From the cell containing the given text, extract its center point as (X, Y) coordinate. 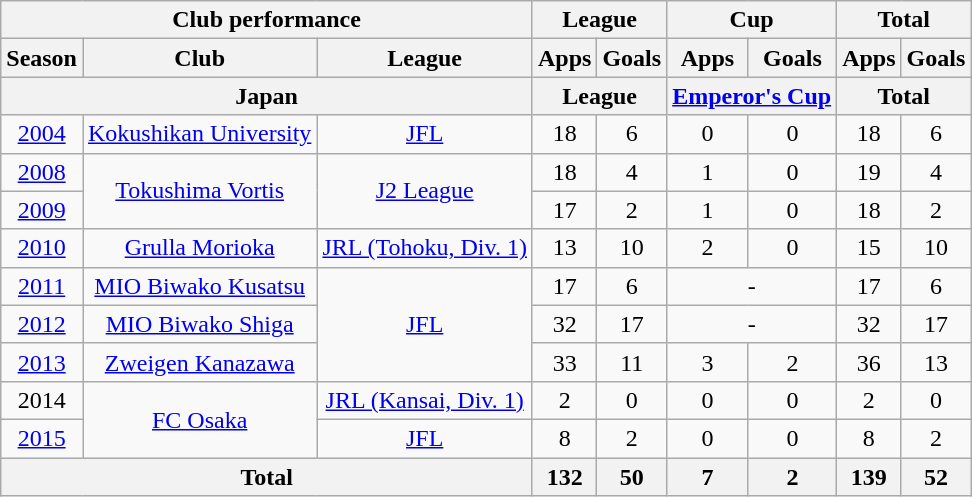
2012 (42, 324)
FC Osaka (199, 419)
JRL (Kansai, Div. 1) (425, 400)
MIO Biwako Kusatsu (199, 286)
2004 (42, 134)
Club (199, 58)
139 (869, 477)
MIO Biwako Shiga (199, 324)
11 (632, 362)
132 (564, 477)
Tokushima Vortis (199, 191)
52 (936, 477)
50 (632, 477)
2010 (42, 248)
2009 (42, 210)
Club performance (267, 20)
2014 (42, 400)
19 (869, 172)
33 (564, 362)
Cup (752, 20)
2011 (42, 286)
Season (42, 58)
JRL (Tohoku, Div. 1) (425, 248)
3 (708, 362)
Kokushikan University (199, 134)
2015 (42, 438)
Emperor's Cup (752, 96)
Grulla Morioka (199, 248)
2013 (42, 362)
15 (869, 248)
Zweigen Kanazawa (199, 362)
Japan (267, 96)
36 (869, 362)
J2 League (425, 191)
7 (708, 477)
2008 (42, 172)
